From the cell containing the given text, extract its center point as [x, y] coordinate. 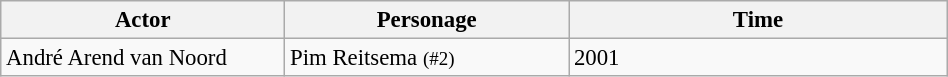
Time [758, 20]
Personage [427, 20]
Pim Reitsema (#2) [427, 58]
André Arend van Noord [143, 58]
2001 [758, 58]
Actor [143, 20]
